Return the (x, y) coordinate for the center point of the cell that contains the specified text.  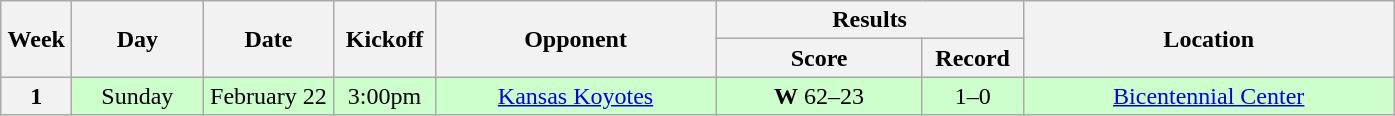
3:00pm (384, 96)
Score (819, 58)
Week (36, 39)
Opponent (576, 39)
Date (268, 39)
Record (972, 58)
1–0 (972, 96)
February 22 (268, 96)
W 62–23 (819, 96)
1 (36, 96)
Day (138, 39)
Results (870, 20)
Kansas Koyotes (576, 96)
Kickoff (384, 39)
Location (1208, 39)
Bicentennial Center (1208, 96)
Sunday (138, 96)
